Extract the (X, Y) coordinate from the center of the cell holding the provided text.  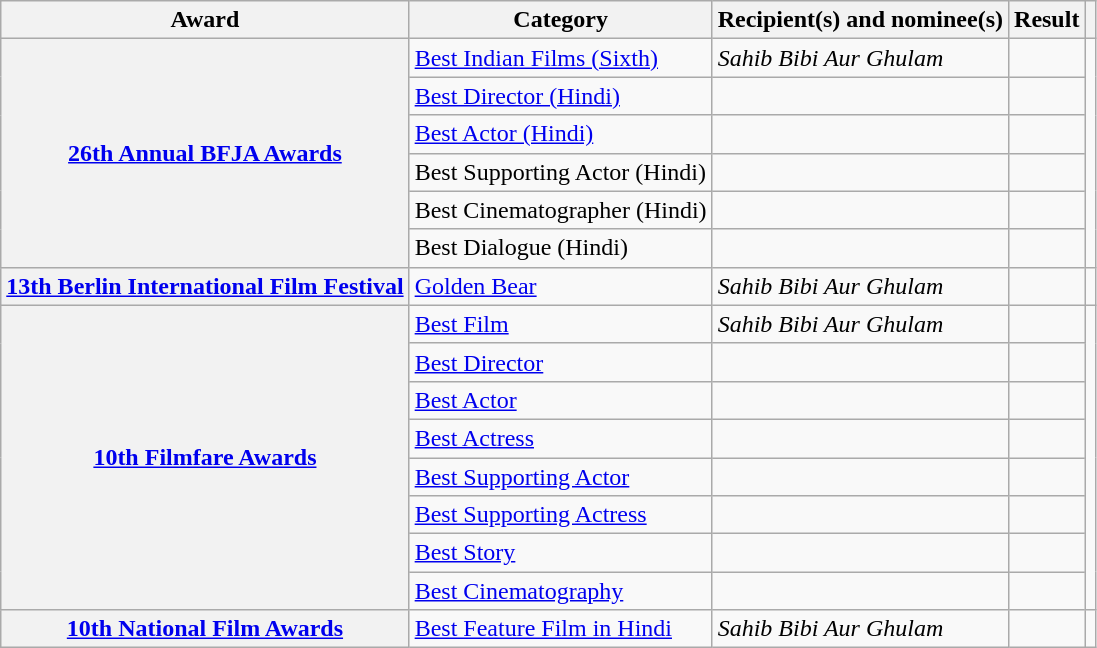
Best Actress (560, 438)
Best Cinematographer (Hindi) (560, 210)
Category (560, 20)
Best Supporting Actor (560, 477)
10th Filmfare Awards (205, 457)
Best Actor (560, 400)
Result (1047, 20)
Best Story (560, 553)
Best Actor (Hindi) (560, 134)
26th Annual BFJA Awards (205, 153)
Golden Bear (560, 286)
13th Berlin International Film Festival (205, 286)
Best Film (560, 324)
10th National Film Awards (205, 629)
Best Dialogue (Hindi) (560, 248)
Recipient(s) and nominee(s) (860, 20)
Best Feature Film in Hindi (560, 629)
Best Director (Hindi) (560, 96)
Best Director (560, 362)
Best Supporting Actor (Hindi) (560, 172)
Best Cinematography (560, 591)
Award (205, 20)
Best Supporting Actress (560, 515)
Best Indian Films (Sixth) (560, 58)
